Return the [X, Y] coordinate for the center point of the cell that contains the specified text.  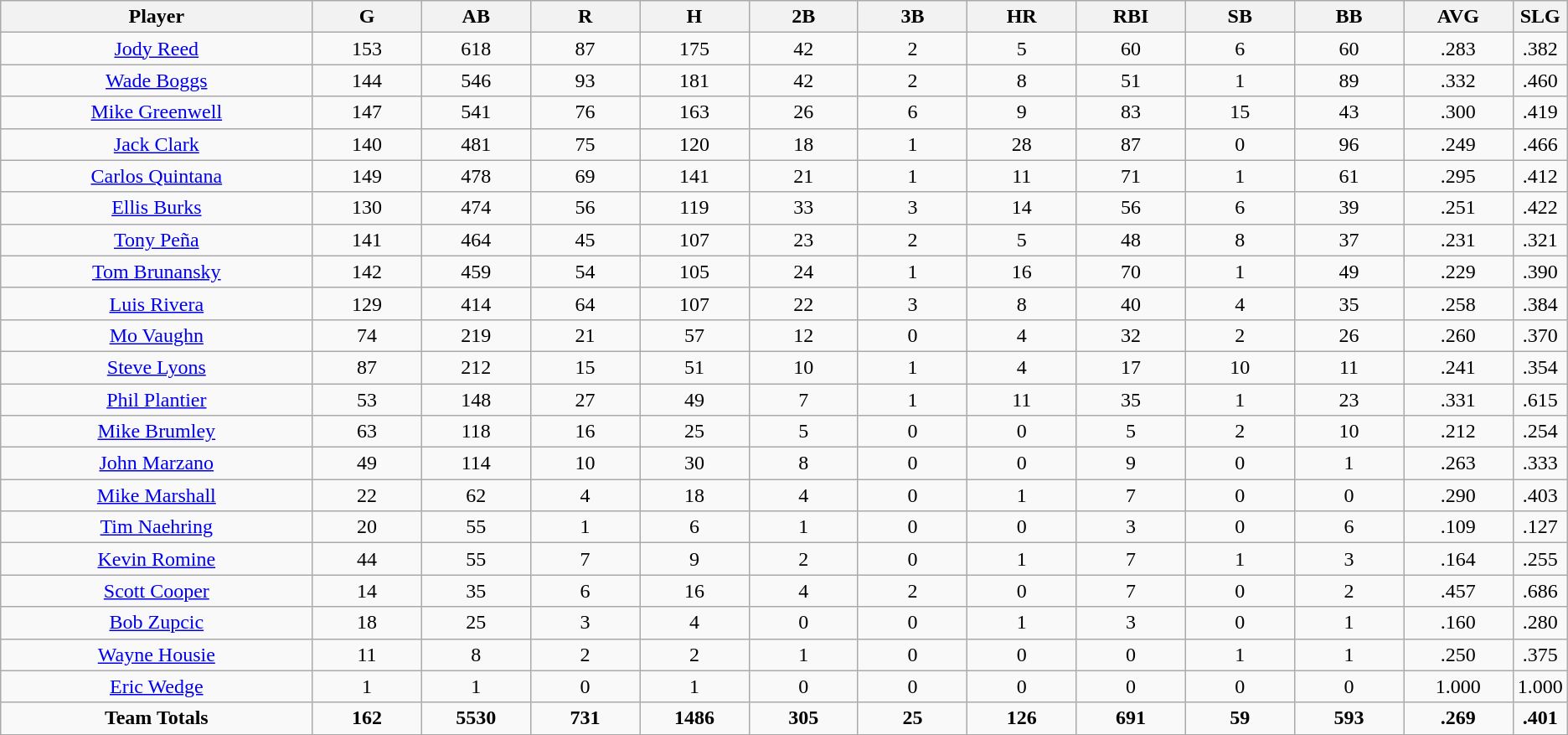
481 [476, 144]
212 [476, 367]
H [694, 17]
48 [1131, 240]
Phil Plantier [157, 400]
120 [694, 144]
Player [157, 17]
Carlos Quintana [157, 176]
144 [367, 80]
Tim Naehring [157, 527]
24 [803, 272]
32 [1131, 335]
148 [476, 400]
.127 [1540, 527]
118 [476, 432]
SB [1240, 17]
147 [367, 112]
.263 [1458, 463]
.686 [1540, 591]
Mo Vaughn [157, 335]
464 [476, 240]
40 [1131, 303]
Mike Brumley [157, 432]
.422 [1540, 208]
Bob Zupcic [157, 623]
.269 [1458, 718]
Mike Marshall [157, 495]
.254 [1540, 432]
R [585, 17]
70 [1131, 272]
53 [367, 400]
.390 [1540, 272]
153 [367, 49]
Wade Boggs [157, 80]
Wayne Housie [157, 655]
.321 [1540, 240]
130 [367, 208]
Eric Wedge [157, 686]
.403 [1540, 495]
44 [367, 559]
BB [1349, 17]
.370 [1540, 335]
G [367, 17]
5530 [476, 718]
1486 [694, 718]
96 [1349, 144]
.295 [1458, 176]
.354 [1540, 367]
305 [803, 718]
149 [367, 176]
54 [585, 272]
Luis Rivera [157, 303]
HR [1022, 17]
Tony Peña [157, 240]
3B [912, 17]
SLG [1540, 17]
129 [367, 303]
.466 [1540, 144]
39 [1349, 208]
17 [1131, 367]
162 [367, 718]
57 [694, 335]
.332 [1458, 80]
.401 [1540, 718]
62 [476, 495]
12 [803, 335]
63 [367, 432]
AB [476, 17]
.375 [1540, 655]
Mike Greenwell [157, 112]
89 [1349, 80]
459 [476, 272]
.241 [1458, 367]
74 [367, 335]
.258 [1458, 303]
.160 [1458, 623]
691 [1131, 718]
.280 [1540, 623]
.250 [1458, 655]
76 [585, 112]
.384 [1540, 303]
546 [476, 80]
163 [694, 112]
Team Totals [157, 718]
Jody Reed [157, 49]
.333 [1540, 463]
.300 [1458, 112]
114 [476, 463]
.260 [1458, 335]
Steve Lyons [157, 367]
37 [1349, 240]
.212 [1458, 432]
.251 [1458, 208]
.382 [1540, 49]
Tom Brunansky [157, 272]
.290 [1458, 495]
20 [367, 527]
.412 [1540, 176]
618 [476, 49]
478 [476, 176]
Kevin Romine [157, 559]
75 [585, 144]
.460 [1540, 80]
33 [803, 208]
414 [476, 303]
731 [585, 718]
Ellis Burks [157, 208]
.109 [1458, 527]
Scott Cooper [157, 591]
593 [1349, 718]
541 [476, 112]
474 [476, 208]
.283 [1458, 49]
.615 [1540, 400]
93 [585, 80]
28 [1022, 144]
2B [803, 17]
.419 [1540, 112]
.249 [1458, 144]
69 [585, 176]
142 [367, 272]
.457 [1458, 591]
.231 [1458, 240]
.164 [1458, 559]
.229 [1458, 272]
219 [476, 335]
126 [1022, 718]
.331 [1458, 400]
61 [1349, 176]
83 [1131, 112]
43 [1349, 112]
45 [585, 240]
30 [694, 463]
175 [694, 49]
59 [1240, 718]
.255 [1540, 559]
AVG [1458, 17]
John Marzano [157, 463]
64 [585, 303]
27 [585, 400]
140 [367, 144]
RBI [1131, 17]
119 [694, 208]
181 [694, 80]
Jack Clark [157, 144]
105 [694, 272]
71 [1131, 176]
